From the cell containing the given text, extract its center point as [X, Y] coordinate. 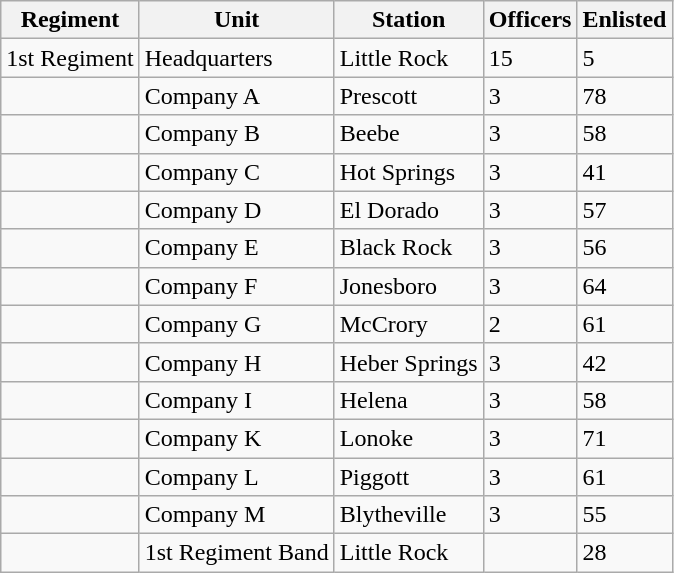
Enlisted [624, 20]
Prescott [408, 96]
2 [530, 324]
57 [624, 210]
15 [530, 58]
El Dorado [408, 210]
Piggott [408, 477]
Blytheville [408, 515]
Company C [236, 172]
Company F [236, 286]
Regiment [70, 20]
Helena [408, 400]
Company H [236, 362]
Beebe [408, 134]
McCrory [408, 324]
41 [624, 172]
Headquarters [236, 58]
Company A [236, 96]
Jonesboro [408, 286]
28 [624, 553]
55 [624, 515]
Black Rock [408, 248]
Company M [236, 515]
Company E [236, 248]
Hot Springs [408, 172]
78 [624, 96]
Company B [236, 134]
Company I [236, 400]
42 [624, 362]
Officers [530, 20]
71 [624, 438]
Lonoke [408, 438]
64 [624, 286]
Unit [236, 20]
Heber Springs [408, 362]
1st Regiment [70, 58]
5 [624, 58]
Station [408, 20]
Company G [236, 324]
Company D [236, 210]
Company K [236, 438]
1st Regiment Band [236, 553]
Company L [236, 477]
56 [624, 248]
